For the text-containing cell, return its midpoint in [X, Y] coordinate format. 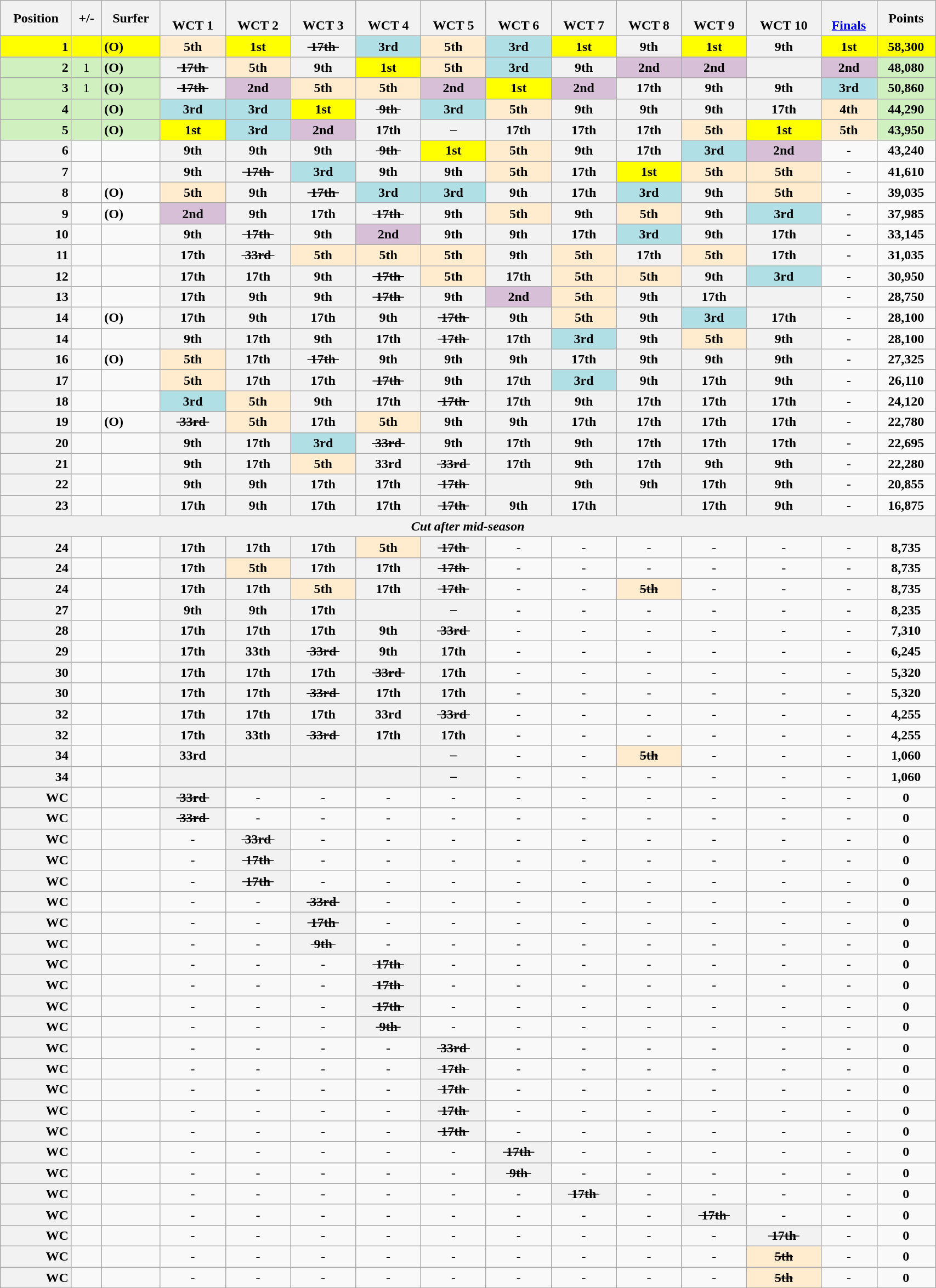
8 [36, 192]
44,290 [906, 109]
22,695 [906, 443]
20 [36, 443]
8,235 [906, 610]
Finals [849, 19]
43,950 [906, 130]
Position [36, 19]
17 [36, 380]
WCT 6 [519, 19]
Cut after mid-season [468, 526]
24,120 [906, 401]
29 [36, 652]
+/- [86, 19]
19 [36, 422]
3 [36, 88]
13 [36, 297]
23 [36, 505]
27,325 [906, 360]
28 [36, 631]
16 [36, 360]
5 [36, 130]
50,860 [906, 88]
11 [36, 255]
22,780 [906, 422]
27 [36, 610]
WCT 4 [388, 19]
20,855 [906, 485]
WCT 7 [583, 19]
7,310 [906, 631]
39,035 [906, 192]
33,145 [906, 234]
22,280 [906, 464]
Surfer [131, 19]
37,985 [906, 213]
26,110 [906, 380]
9 [36, 213]
16,875 [906, 505]
7 [36, 172]
2 [36, 67]
WCT 1 [193, 19]
22 [36, 485]
WCT 8 [649, 19]
6 [36, 151]
WCT 5 [454, 19]
31,035 [906, 255]
18 [36, 401]
43,240 [906, 151]
48,080 [906, 67]
Points [906, 19]
28,750 [906, 297]
WCT 2 [258, 19]
10 [36, 234]
WCT 3 [324, 19]
4th [849, 109]
41,610 [906, 172]
4 [36, 109]
6,245 [906, 652]
21 [36, 464]
58,300 [906, 47]
WCT 10 [784, 19]
WCT 9 [714, 19]
12 [36, 276]
30,950 [906, 276]
